Capture the cell that displays the provided text and extract its [X, Y] central coordinate. 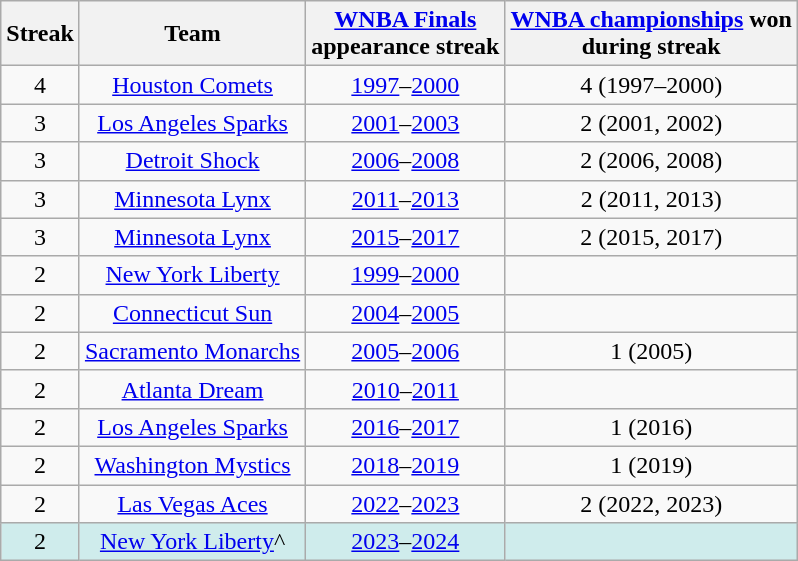
Houston Comets [192, 85]
4 [40, 85]
Team [192, 34]
New York Liberty^ [192, 542]
2018–2019 [406, 465]
2 (2006, 2008) [651, 161]
1 (2019) [651, 465]
1997–2000 [406, 85]
1 (2016) [651, 427]
2 (2011, 2013) [651, 199]
Connecticut Sun [192, 313]
2016–2017 [406, 427]
1999–2000 [406, 275]
2001–2003 [406, 123]
2023–2024 [406, 542]
2022–2023 [406, 503]
Detroit Shock [192, 161]
2 (2022, 2023) [651, 503]
Streak [40, 34]
2004–2005 [406, 313]
Las Vegas Aces [192, 503]
2011–2013 [406, 199]
WNBA Finalsappearance streak [406, 34]
4 (1997–2000) [651, 85]
WNBA championships wonduring streak [651, 34]
Washington Mystics [192, 465]
New York Liberty [192, 275]
2 (2001, 2002) [651, 123]
Sacramento Monarchs [192, 351]
2006–2008 [406, 161]
1 (2005) [651, 351]
2010–2011 [406, 389]
2005–2006 [406, 351]
2015–2017 [406, 237]
Atlanta Dream [192, 389]
2 (2015, 2017) [651, 237]
